Identify which cell holds the provided text, then report its (X, Y) central coordinate. 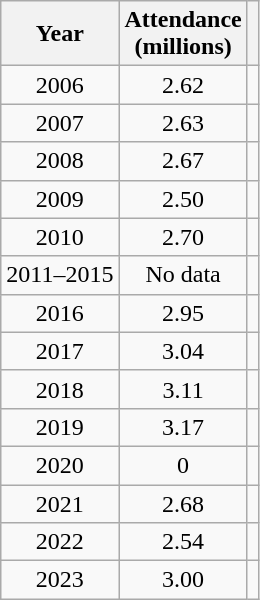
2021 (60, 503)
2.62 (183, 85)
Attendance(millions) (183, 34)
2.63 (183, 123)
0 (183, 465)
3.17 (183, 427)
2016 (60, 313)
2023 (60, 580)
2022 (60, 542)
2010 (60, 237)
2.50 (183, 199)
2008 (60, 161)
2.95 (183, 313)
2006 (60, 85)
2009 (60, 199)
3.04 (183, 351)
2018 (60, 389)
2.68 (183, 503)
2.67 (183, 161)
3.00 (183, 580)
2019 (60, 427)
Year (60, 34)
2011–2015 (60, 275)
2017 (60, 351)
No data (183, 275)
3.11 (183, 389)
2.70 (183, 237)
2.54 (183, 542)
2020 (60, 465)
2007 (60, 123)
